Determine the (x, y) coordinate at the center of the cell enclosing the given text.  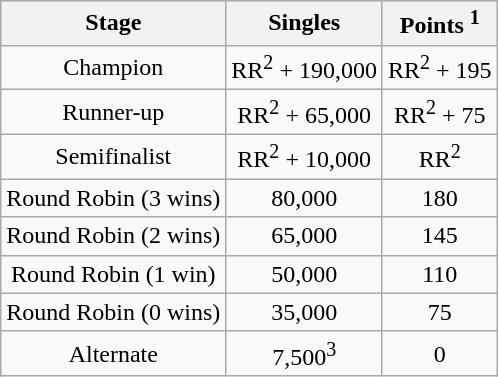
RR2 + 65,000 (304, 112)
80,000 (304, 198)
110 (440, 274)
7,5003 (304, 354)
RR2 + 10,000 (304, 156)
RR2 (440, 156)
Runner-up (114, 112)
Stage (114, 24)
Round Robin (2 wins) (114, 236)
Alternate (114, 354)
145 (440, 236)
50,000 (304, 274)
Round Robin (3 wins) (114, 198)
35,000 (304, 312)
RR2 + 75 (440, 112)
Semifinalist (114, 156)
Round Robin (0 wins) (114, 312)
0 (440, 354)
RR2 + 190,000 (304, 68)
Points 1 (440, 24)
RR2 + 195 (440, 68)
180 (440, 198)
Singles (304, 24)
Round Robin (1 win) (114, 274)
75 (440, 312)
Champion (114, 68)
65,000 (304, 236)
